Determine the [X, Y] coordinate at the center of the cell enclosing the given text.  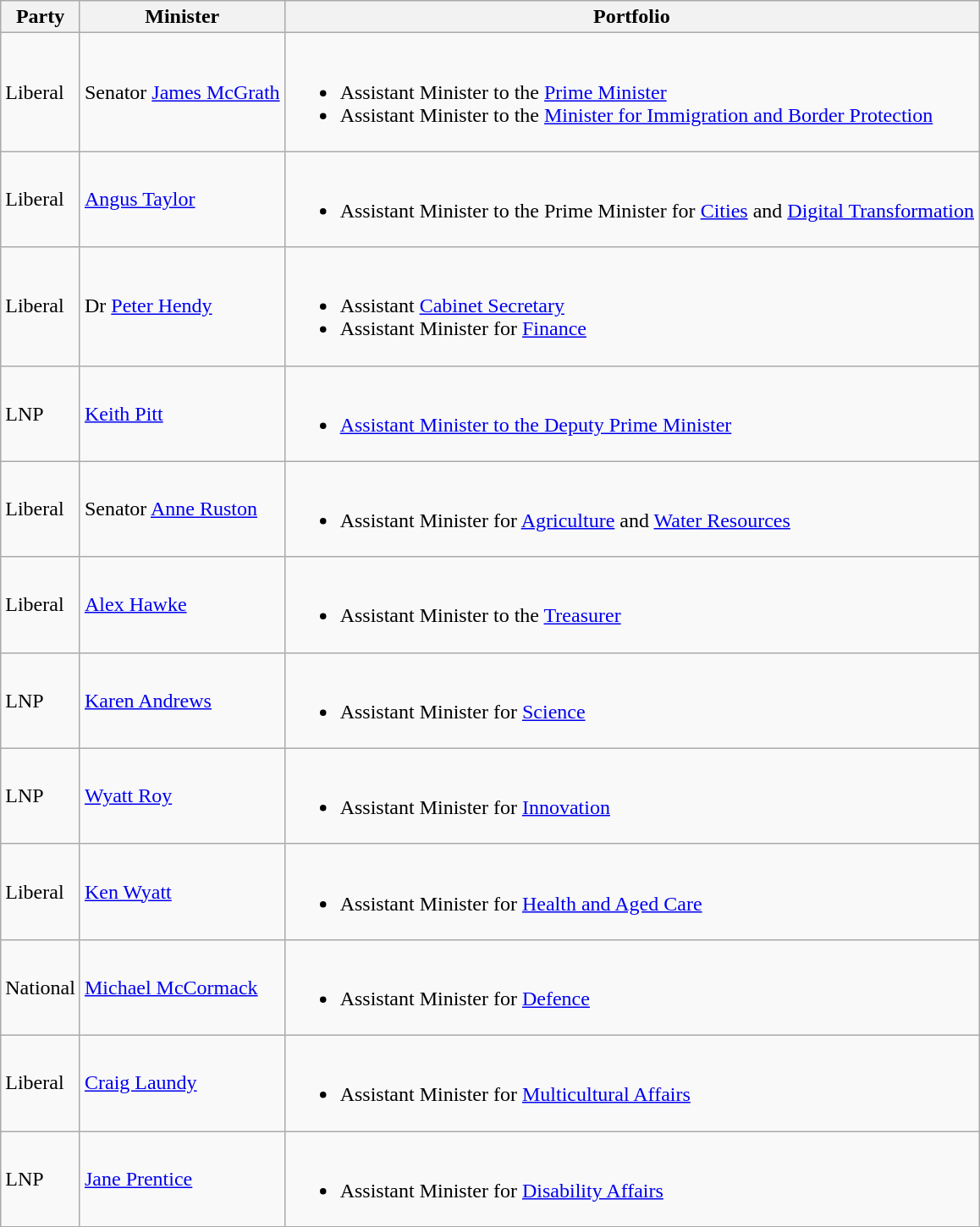
Assistant Minister to the Prime Minister for Cities and Digital Transformation [631, 200]
Craig Laundy [182, 1083]
Senator James McGrath [182, 92]
Ken Wyatt [182, 892]
Assistant Minister to the Treasurer [631, 604]
Angus Taylor [182, 200]
Assistant Minister to the Deputy Prime Minister [631, 413]
Keith Pitt [182, 413]
Assistant Minister to the Prime MinisterAssistant Minister to the Minister for Immigration and Border Protection [631, 92]
Assistant Minister for Health and Aged Care [631, 892]
National [41, 987]
Wyatt Roy [182, 795]
Michael McCormack [182, 987]
Assistant Minister for Defence [631, 987]
Assistant Minister for Disability Affairs [631, 1178]
Alex Hawke [182, 604]
Karen Andrews [182, 701]
Party [41, 17]
Minister [182, 17]
Senator Anne Ruston [182, 509]
Assistant Minister for Multicultural Affairs [631, 1083]
Portfolio [631, 17]
Jane Prentice [182, 1178]
Assistant Minister for Science [631, 701]
Assistant Minister for Agriculture and Water Resources [631, 509]
Assistant Cabinet SecretaryAssistant Minister for Finance [631, 306]
Dr Peter Hendy [182, 306]
Assistant Minister for Innovation [631, 795]
